Return the [X, Y] coordinate for the center point of the cell that contains the specified text.  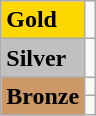
Silver [43, 58]
Gold [43, 20]
Bronze [43, 96]
